Return the [X, Y] coordinate for the center point of the cell that contains the specified text.  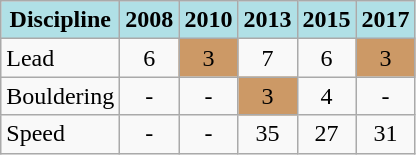
35 [268, 134]
Bouldering [60, 96]
2017 [386, 20]
2013 [268, 20]
Speed [60, 134]
2015 [326, 20]
7 [268, 58]
Discipline [60, 20]
31 [386, 134]
Lead [60, 58]
2010 [208, 20]
2008 [150, 20]
27 [326, 134]
4 [326, 96]
